For the text-containing cell, return its midpoint in (x, y) coordinate format. 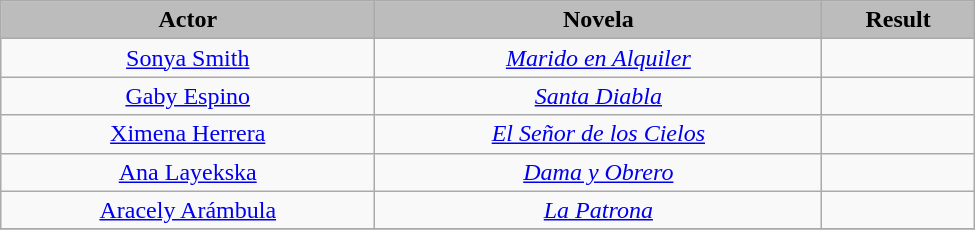
Actor (188, 20)
Dama y Obrero (598, 172)
La Patrona (598, 210)
El Señor de los Cielos (598, 134)
Gaby Espino (188, 96)
Marido en Alquiler (598, 58)
Ximena Herrera (188, 134)
Result (898, 20)
Sonya Smith (188, 58)
Aracely Arámbula (188, 210)
Ana Layekska (188, 172)
Novela (598, 20)
Santa Diabla (598, 96)
